From the cell containing the given text, extract its center point as [X, Y] coordinate. 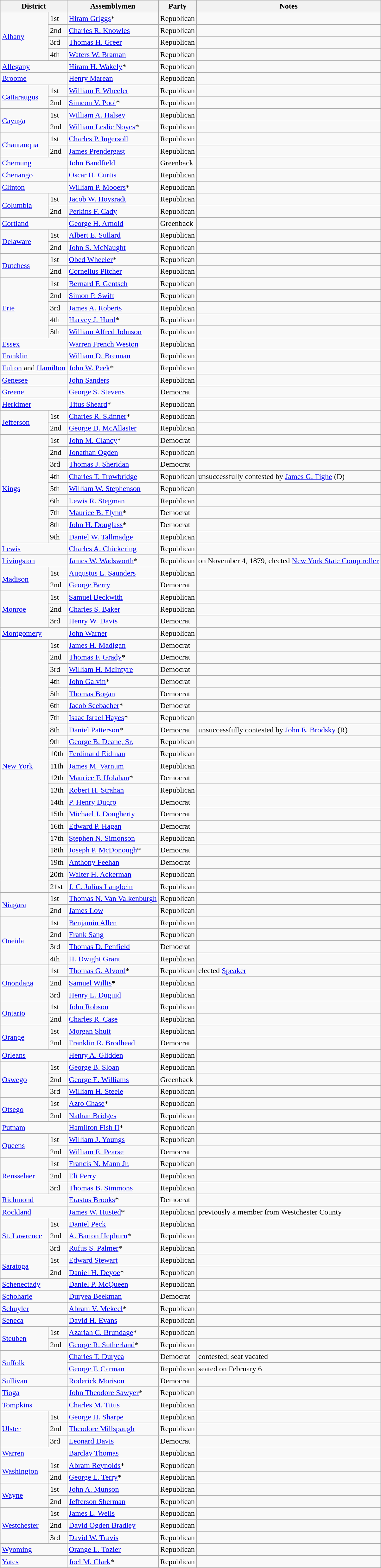
20th [58, 874]
John Galvin* [113, 681]
William A. Halsey [113, 115]
A. Barton Hepburn* [113, 1236]
Erastus Brooks* [113, 1200]
Oscar H. Curtis [113, 175]
George R. Sutherland* [113, 1345]
J. C. Julius Langbein [113, 886]
Azro Chase* [113, 1103]
Daniel Peck [113, 1224]
Perkins F. Cady [113, 211]
Waters W. Braman [113, 54]
Henry Marean [113, 79]
Otsego [24, 1109]
James Low [113, 910]
Frank Sang [113, 935]
Lewis [34, 549]
Edward Stewart [113, 1260]
John Sanders [113, 380]
John S. McNaught [113, 247]
John H. Douglass* [113, 525]
Rensselaer [24, 1176]
Columbia [24, 205]
George E. Williams [113, 1079]
Schenectady [34, 1284]
19th [58, 862]
Joel M. Clark* [113, 1562]
seated on February 6 [289, 1369]
Warren French Weston [113, 344]
Cortland [34, 223]
Obed Wheeler* [113, 259]
George H. Arnold [113, 223]
Samuel Willis* [113, 983]
George H. Sharpe [113, 1417]
18th [58, 850]
Nathan Bridges [113, 1115]
on November 4, 1879, elected New York State Comptroller [289, 561]
George S. Stevens [113, 392]
William W. Stephenson [113, 488]
Party [177, 6]
Chenango [34, 175]
Thomas H. Greer [113, 42]
Charles M. Titus [113, 1405]
Ferdinand Eidman [113, 754]
contested; seat vacated [289, 1357]
Rockland [34, 1212]
Erie [24, 308]
Daniel H. Deyoe* [113, 1272]
William H. McIntyre [113, 669]
Thomas N. Van Valkenburgh [113, 898]
Charles R. Case [113, 1019]
Westchester [24, 1526]
H. Dwight Grant [113, 959]
Orange L. Tozier [113, 1550]
Charles S. Baker [113, 609]
Charles P. Ingersoll [113, 139]
Steuben [24, 1339]
Albany [24, 36]
Orange [24, 1037]
Charles T. Trowbridge [113, 476]
Seneca [34, 1321]
Isaac Israel Hayes* [113, 717]
Daniel P. McQueen [113, 1284]
Leonard Davis [113, 1441]
John W. Peek* [113, 368]
Cayuga [24, 121]
Rufus S. Palmer* [113, 1248]
Oneida [24, 941]
13th [58, 790]
James L. Wells [113, 1514]
Livingston [34, 561]
unsuccessfully contested by John E. Brodsky (R) [289, 730]
Samuel Beckwith [113, 597]
elected Speaker [289, 971]
David Ogden Bradley [113, 1526]
John M. Clancy* [113, 440]
Montgomery [34, 633]
Assemblymen [113, 6]
Wyoming [34, 1550]
David W. Travis [113, 1538]
William H. Steele [113, 1091]
Abram Reynolds* [113, 1465]
Charles A. Chickering [113, 549]
Stephen N. Simonson [113, 838]
Chemung [34, 163]
Suffolk [34, 1363]
Benjamin Allen [113, 923]
Albert E. Sullard [113, 235]
Sullivan [34, 1381]
William D. Brennan [113, 356]
Niagara [24, 904]
Daniel W. Tallmadge [113, 537]
Jefferson Sherman [113, 1501]
Simon P. Swift [113, 296]
District [34, 6]
Monroe [24, 609]
George F. Carman [113, 1369]
14th [58, 802]
Fulton and Hamilton [34, 368]
11th [58, 766]
Broome [34, 79]
Simeon V. Pool* [113, 103]
New York [24, 766]
Edward P. Hagan [113, 826]
Dutchess [24, 265]
James M. Varnum [113, 766]
George Berry [113, 585]
William Alfred Johnson [113, 332]
Cattaraugus [24, 97]
Duryea Beekman [113, 1296]
John Bandfield [113, 163]
John Warner [113, 633]
Schuyler [34, 1309]
Warren [34, 1453]
Walter H. Ackerman [113, 874]
Thomas G. Alvord* [113, 971]
John Theodore Sawyer* [113, 1393]
Orleans [34, 1055]
Michael J. Dougherty [113, 814]
James H. Madigan [113, 645]
James A. Roberts [113, 308]
Herkimer [34, 404]
12th [58, 778]
John A. Munson [113, 1489]
previously a member from Westchester County [289, 1212]
21st [58, 886]
Genesee [34, 380]
Richmond [34, 1200]
Charles R. Knowles [113, 30]
Schoharie [34, 1296]
Greene [34, 392]
William J. Youngs [113, 1140]
Clinton [34, 187]
Onondaga [24, 983]
Roderick Morison [113, 1381]
Henry W. Davis [113, 621]
Wayne [24, 1495]
Henry L. Duguid [113, 995]
Franklin [34, 356]
Morgan Shuit [113, 1031]
10th [58, 754]
Thomas Bogan [113, 693]
James W. Wadsworth* [113, 561]
Essex [34, 344]
Jefferson [24, 422]
David H. Evans [113, 1321]
Oswego [24, 1079]
Thomas J. Sheridan [113, 464]
James W. Husted* [113, 1212]
William Leslie Noyes* [113, 127]
Bernard F. Gentsch [113, 284]
15th [58, 814]
George B. Deane, Sr. [113, 742]
Thomas B. Simmons [113, 1188]
Azariah C. Brundage* [113, 1333]
Barclay Thomas [113, 1453]
Cornelius Pitcher [113, 271]
Charles R. Skinner* [113, 416]
Hamilton Fish II* [113, 1128]
George B. Sloan [113, 1067]
St. Lawrence [24, 1236]
Queens [24, 1146]
George L. Terry* [113, 1477]
16th [58, 826]
William F. Wheeler [113, 91]
Thomas F. Grady* [113, 657]
Putnam [34, 1128]
Hiram H. Wakely* [113, 67]
Robert H. Strahan [113, 790]
Ontario [24, 1013]
Augustus L. Saunders [113, 573]
Francis N. Mann Jr. [113, 1164]
Hiram Griggs* [113, 18]
Notes [289, 6]
P. Henry Dugro [113, 802]
Tompkins [34, 1405]
Jacob W. Hoysradt [113, 199]
Henry A. Glidden [113, 1055]
Delaware [24, 241]
William E. Pearse [113, 1152]
unsuccessfully contested by James G. Tighe (D) [289, 476]
Joseph P. McDonough* [113, 850]
Charles T. Duryea [113, 1357]
Abram V. Mekeel* [113, 1309]
Tioga [34, 1393]
Washington [24, 1471]
Maurice F. Holahan* [113, 778]
Lewis R. Stegman [113, 500]
George D. McAllaster [113, 428]
Allegany [34, 67]
Kings [24, 488]
17th [58, 838]
Anthony Feehan [113, 862]
Madison [24, 579]
John Robson [113, 1007]
Thomas D. Penfield [113, 947]
James Prendergast [113, 151]
Eli Perry [113, 1176]
Harvey J. Hurd* [113, 320]
Jacob Seebacher* [113, 705]
Chautauqua [24, 145]
Ulster [24, 1429]
Jonathan Ogden [113, 452]
Yates [34, 1562]
Saratoga [24, 1266]
William P. Mooers* [113, 187]
Daniel Patterson* [113, 730]
Franklin R. Brodhead [113, 1043]
Titus Sheard* [113, 404]
Maurice B. Flynn* [113, 513]
Theodore Millspaugh [113, 1429]
